Scan for the cell matching the given text and deliver its (x, y) coordinate at center. 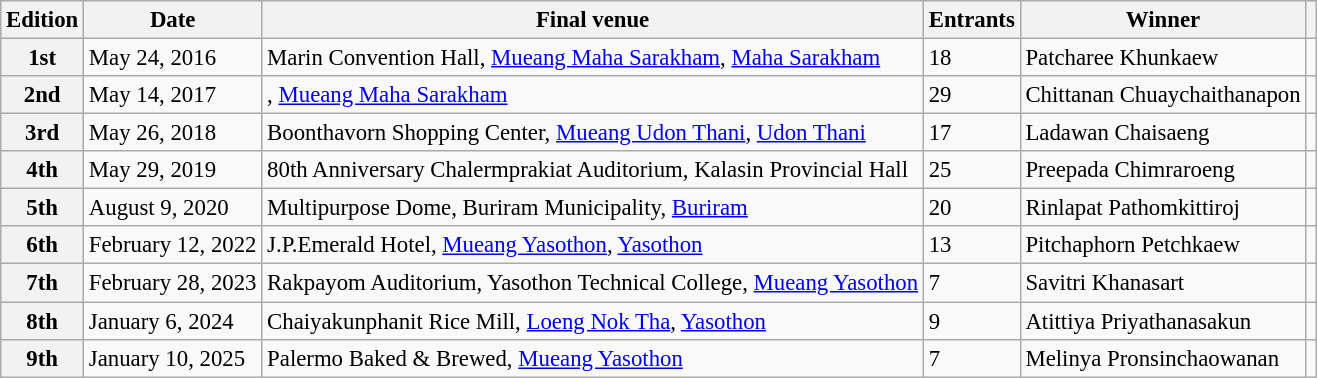
8th (42, 321)
February 12, 2022 (173, 245)
7th (42, 283)
Pitchaphorn Petchkaew (1163, 245)
Palermo Baked & Brewed, Mueang Yasothon (593, 358)
Edition (42, 20)
May 29, 2019 (173, 170)
Chittanan Chuaychaithanapon (1163, 95)
J.P.Emerald Hotel, Mueang Yasothon, Yasothon (593, 245)
Atittiya Priyathanasakun (1163, 321)
5th (42, 208)
2nd (42, 95)
17 (972, 133)
Savitri Khanasart (1163, 283)
80th Anniversary Chalermprakiat Auditorium, Kalasin Provincial Hall (593, 170)
, Mueang Maha Sarakham (593, 95)
9 (972, 321)
Rakpayom Auditorium, Yasothon Technical College, Mueang Yasothon (593, 283)
Chaiyakunphanit Rice Mill, Loeng Nok Tha, Yasothon (593, 321)
Melinya Pronsinchaowanan (1163, 358)
January 10, 2025 (173, 358)
Ladawan Chaisaeng (1163, 133)
25 (972, 170)
Date (173, 20)
August 9, 2020 (173, 208)
13 (972, 245)
3rd (42, 133)
Final venue (593, 20)
Patcharee Khunkaew (1163, 58)
Marin Convention Hall, Mueang Maha Sarakham, Maha Sarakham (593, 58)
Entrants (972, 20)
29 (972, 95)
February 28, 2023 (173, 283)
Preepada Chimraroeng (1163, 170)
6th (42, 245)
9th (42, 358)
Winner (1163, 20)
Rinlapat Pathomkittiroj (1163, 208)
May 24, 2016 (173, 58)
January 6, 2024 (173, 321)
Boonthavorn Shopping Center, Mueang Udon Thani, Udon Thani (593, 133)
May 14, 2017 (173, 95)
18 (972, 58)
May 26, 2018 (173, 133)
20 (972, 208)
4th (42, 170)
Multipurpose Dome, Buriram Municipality, Buriram (593, 208)
1st (42, 58)
